Scan for the cell matching the given text and deliver its (X, Y) coordinate at center. 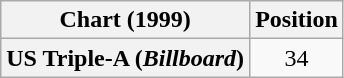
Chart (1999) (126, 20)
US Triple-A (Billboard) (126, 58)
Position (297, 20)
34 (297, 58)
